From the cell containing the given text, extract its center point as [X, Y] coordinate. 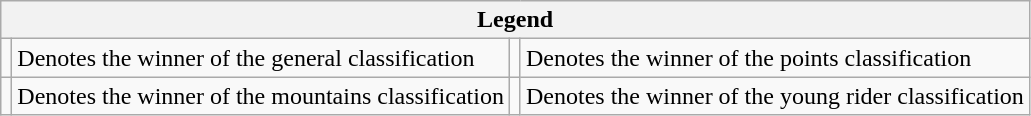
Denotes the winner of the points classification [774, 58]
Denotes the winner of the young rider classification [774, 96]
Denotes the winner of the general classification [261, 58]
Denotes the winner of the mountains classification [261, 96]
Legend [516, 20]
